Return the (X, Y) coordinate for the center point of the cell that contains the specified text.  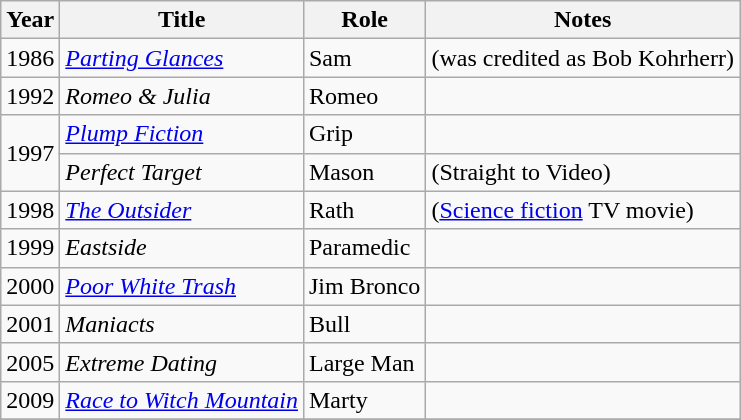
Extreme Dating (182, 362)
Notes (583, 20)
Jim Bronco (364, 286)
(Straight to Video) (583, 172)
Romeo (364, 96)
2005 (30, 362)
1998 (30, 210)
Romeo & Julia (182, 96)
(was credited as Bob Kohrherr) (583, 58)
(Science fiction TV movie) (583, 210)
Bull (364, 324)
2001 (30, 324)
2009 (30, 400)
Plump Fiction (182, 134)
The Outsider (182, 210)
Grip (364, 134)
Parting Glances (182, 58)
1999 (30, 248)
1997 (30, 153)
Perfect Target (182, 172)
1986 (30, 58)
Rath (364, 210)
Role (364, 20)
Sam (364, 58)
Eastside (182, 248)
Maniacts (182, 324)
1992 (30, 96)
Race to Witch Mountain (182, 400)
Poor White Trash (182, 286)
2000 (30, 286)
Mason (364, 172)
Marty (364, 400)
Year (30, 20)
Paramedic (364, 248)
Large Man (364, 362)
Title (182, 20)
